Scan for the cell matching the given text and deliver its (x, y) coordinate at center. 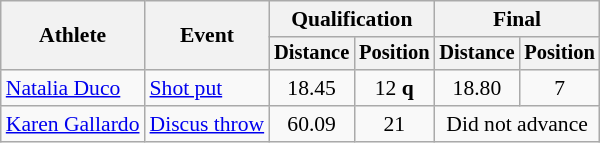
Event (208, 36)
21 (394, 124)
60.09 (312, 124)
18.80 (476, 88)
Qualification (352, 19)
7 (559, 88)
12 q (394, 88)
Discus throw (208, 124)
Natalia Duco (73, 88)
Athlete (73, 36)
Shot put (208, 88)
Final (516, 19)
Did not advance (516, 124)
Karen Gallardo (73, 124)
18.45 (312, 88)
